Extract the (x, y) coordinate from the center of the cell holding the provided text.  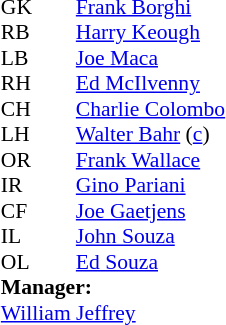
Ed McIlvenny (150, 83)
IL (20, 237)
Charlie Colombo (150, 109)
OL (20, 262)
LB (20, 58)
Joe Gaetjens (150, 211)
RB (20, 33)
Harry Keough (150, 33)
Ed Souza (150, 262)
Gino Pariani (150, 185)
CF (20, 211)
CH (20, 109)
OR (20, 160)
IR (20, 185)
Manager: (113, 287)
Joe Maca (150, 58)
RH (20, 83)
Frank Wallace (150, 160)
LH (20, 135)
John Souza (150, 237)
Walter Bahr (c) (150, 135)
